Detect which cell encompasses the target text, then output its [x, y] center coordinate. 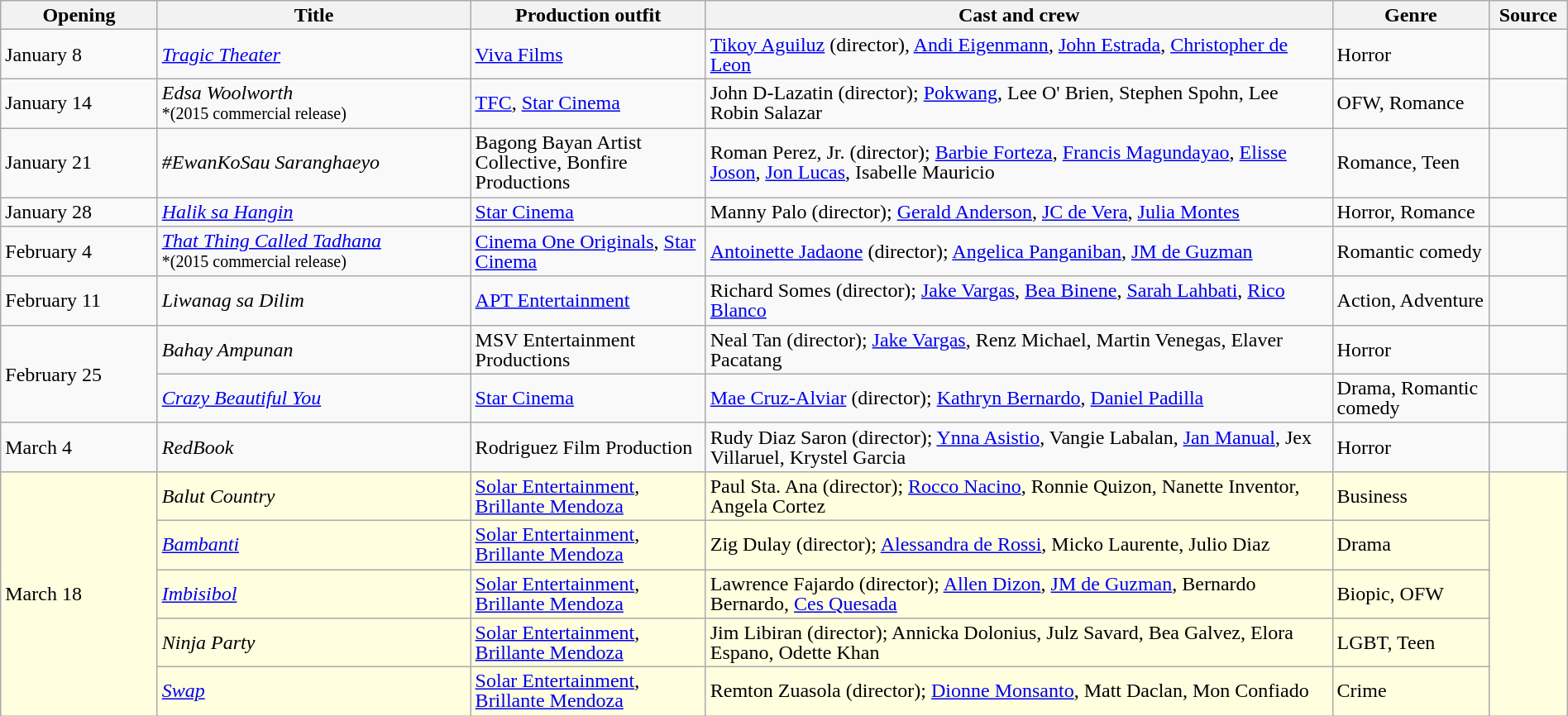
Rudy Diaz Saron (director); Ynna Asistio, Vangie Labalan, Jan Manual, Jex Villaruel, Krystel Garcia [1019, 446]
Rodriguez Film Production [588, 446]
Title [314, 15]
#EwanKoSau Saranghaeyo [314, 162]
TFC, Star Cinema [588, 104]
Source [1528, 15]
Halik sa Hangin [314, 212]
Roman Perez, Jr. (director); Barbie Forteza, Francis Magundayao, Elisse Joson, Jon Lucas, Isabelle Mauricio [1019, 162]
Imbisibol [314, 594]
Viva Films [588, 55]
Antoinette Jadaone (director); Angelica Panganiban, JM de Guzman [1019, 251]
Business [1411, 496]
Bahay Ampunan [314, 349]
Swap [314, 691]
February 25 [79, 374]
Manny Palo (director); Gerald Anderson, JC de Vera, Julia Montes [1019, 212]
March 4 [79, 446]
January 21 [79, 162]
Bambanti [314, 544]
Balut Country [314, 496]
January 14 [79, 104]
Zig Dulay (director); Alessandra de Rossi, Micko Laurente, Julio Diaz [1019, 544]
Romantic comedy [1411, 251]
Tikoy Aguiluz (director), Andi Eigenmann, John Estrada, Christopher de Leon [1019, 55]
Paul Sta. Ana (director); Rocco Nacino, Ronnie Quizon, Nanette Inventor, Angela Cortez [1019, 496]
Cast and crew [1019, 15]
January 8 [79, 55]
February 4 [79, 251]
Horror, Romance [1411, 212]
Edsa Woolworth *(2015 commercial release) [314, 104]
January 28 [79, 212]
Crazy Beautiful You [314, 399]
February 11 [79, 301]
Biopic, OFW [1411, 594]
March 18 [79, 594]
Tragic Theater [314, 55]
Liwanag sa Dilim [314, 301]
Action, Adventure [1411, 301]
Jim Libiran (director); Annicka Dolonius, Julz Savard, Bea Galvez, Elora Espano, Odette Khan [1019, 643]
RedBook [314, 446]
Ninja Party [314, 643]
OFW, Romance [1411, 104]
LGBT, Teen [1411, 643]
Romance, Teen [1411, 162]
Mae Cruz-Alviar (director); Kathryn Bernardo, Daniel Padilla [1019, 399]
Production outfit [588, 15]
Remton Zuasola (director); Dionne Monsanto, Matt Daclan, Mon Confiado [1019, 691]
Neal Tan (director); Jake Vargas, Renz Michael, Martin Venegas, Elaver Pacatang [1019, 349]
MSV Entertainment Productions [588, 349]
Opening [79, 15]
Richard Somes (director); Jake Vargas, Bea Binene, Sarah Lahbati, Rico Blanco [1019, 301]
Crime [1411, 691]
Drama [1411, 544]
Bagong Bayan Artist Collective, Bonfire Productions [588, 162]
Cinema One Originals, Star Cinema [588, 251]
APT Entertainment [588, 301]
Drama, Romantic comedy [1411, 399]
John D-Lazatin (director); Pokwang, Lee O' Brien, Stephen Spohn, Lee Robin Salazar [1019, 104]
Lawrence Fajardo (director); Allen Dizon, JM de Guzman, Bernardo Bernardo, Ces Quesada [1019, 594]
That Thing Called Tadhana *(2015 commercial release) [314, 251]
Genre [1411, 15]
